Locate the cell with the specified text and output its [x, y] center coordinate. 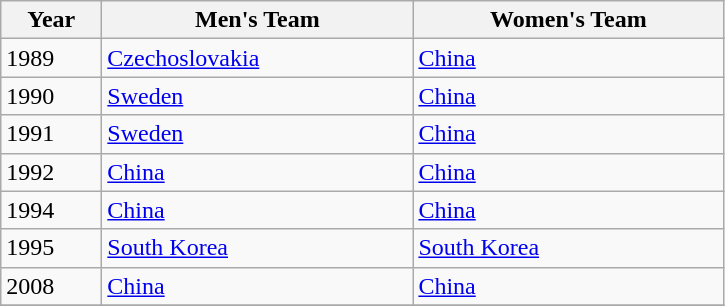
1992 [52, 172]
Women's Team [568, 20]
1991 [52, 134]
1994 [52, 210]
1995 [52, 248]
Czechoslovakia [258, 58]
Year [52, 20]
Men's Team [258, 20]
1989 [52, 58]
1990 [52, 96]
2008 [52, 286]
